Extract the [X, Y] coordinate from the center of the cell holding the provided text.  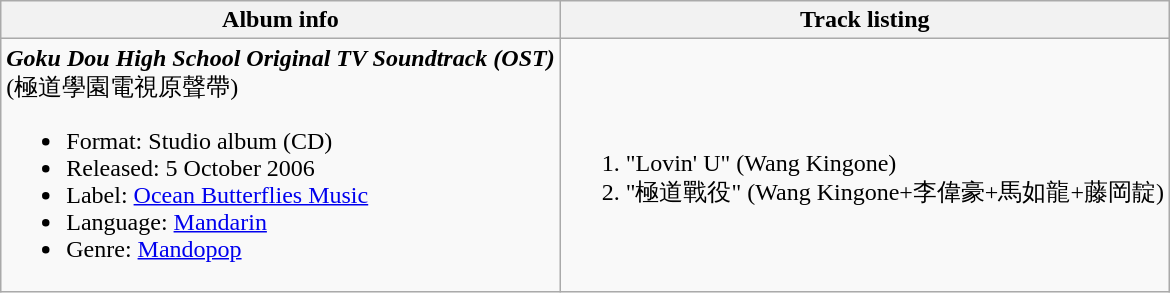
Track listing [864, 20]
"Lovin' U" (Wang Kingone)"極道戰役" (Wang Kingone+李偉豪+馬如龍+藤岡靛) [864, 166]
Album info [280, 20]
